Determine the [x, y] coordinate at the center of the cell enclosing the given text.  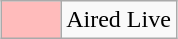
Aired Live [119, 20]
